Locate the cell with the specified text and output its [x, y] center coordinate. 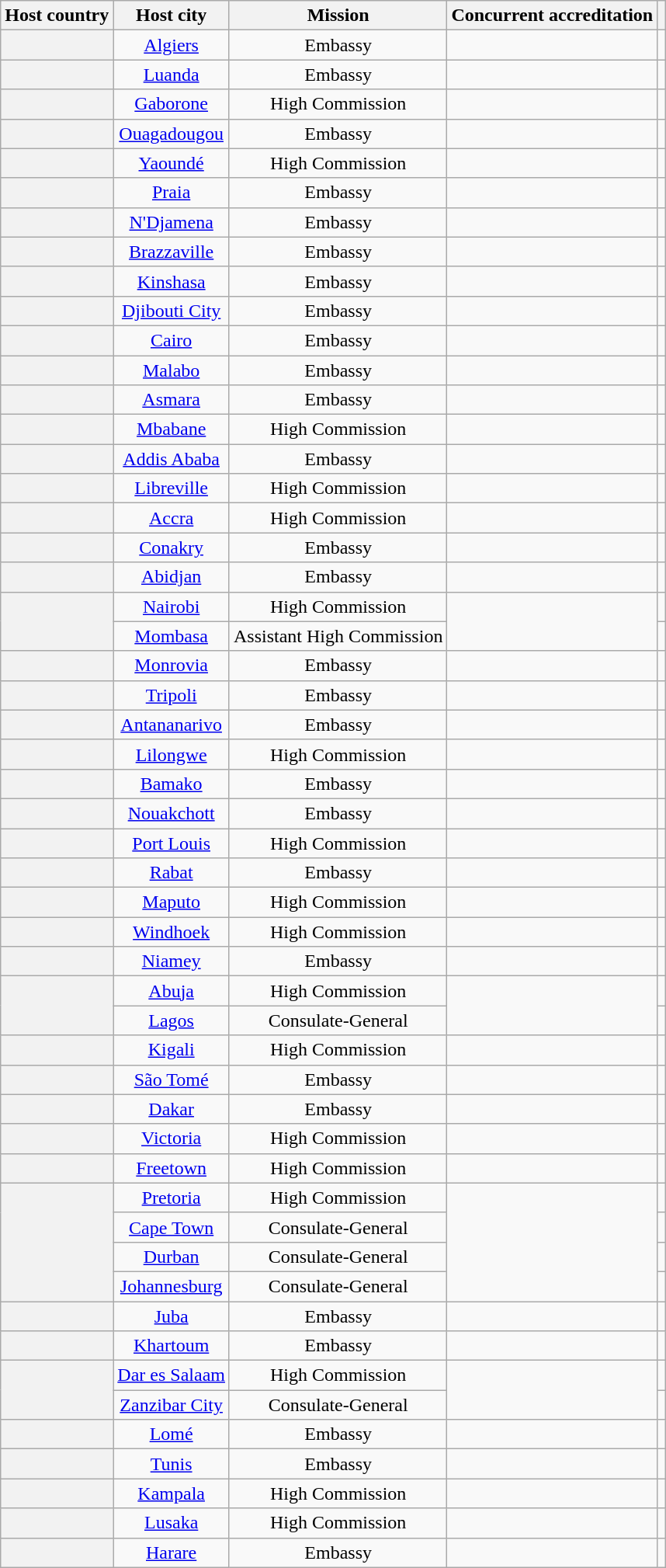
Concurrent accreditation [553, 16]
Algiers [172, 45]
Kinshasa [172, 281]
Lilongwe [172, 754]
Abuja [172, 991]
Libreville [172, 488]
Host country [57, 16]
Yaoundé [172, 163]
Zanzibar City [172, 1405]
Gaborone [172, 104]
Tunis [172, 1464]
Dakar [172, 1109]
Rabat [172, 873]
Brazzaville [172, 252]
Pretoria [172, 1198]
Assistant High Commission [338, 636]
Lagos [172, 1020]
Accra [172, 518]
Malabo [172, 370]
Kampala [172, 1493]
Abidjan [172, 577]
Port Louis [172, 843]
Antananarivo [172, 725]
Addis Ababa [172, 459]
Conakry [172, 548]
Maputo [172, 902]
Host city [172, 16]
Kigali [172, 1050]
Tripoli [172, 695]
Monrovia [172, 666]
Lusaka [172, 1523]
Mission [338, 16]
São Tomé [172, 1080]
Bamako [172, 784]
Djibouti City [172, 311]
Johannesburg [172, 1286]
Freetown [172, 1168]
Khartoum [172, 1346]
Ouagadougou [172, 134]
Durban [172, 1257]
Nairobi [172, 607]
Nouakchott [172, 813]
Mbabane [172, 429]
Harare [172, 1552]
Lomé [172, 1434]
Niamey [172, 961]
Luanda [172, 75]
Praia [172, 193]
Juba [172, 1316]
Cairo [172, 340]
Mombasa [172, 636]
Asmara [172, 400]
Dar es Salaam [172, 1375]
Cape Town [172, 1227]
N'Djamena [172, 222]
Victoria [172, 1139]
Windhoek [172, 932]
